Locate the cell with the specified text and output its [X, Y] center coordinate. 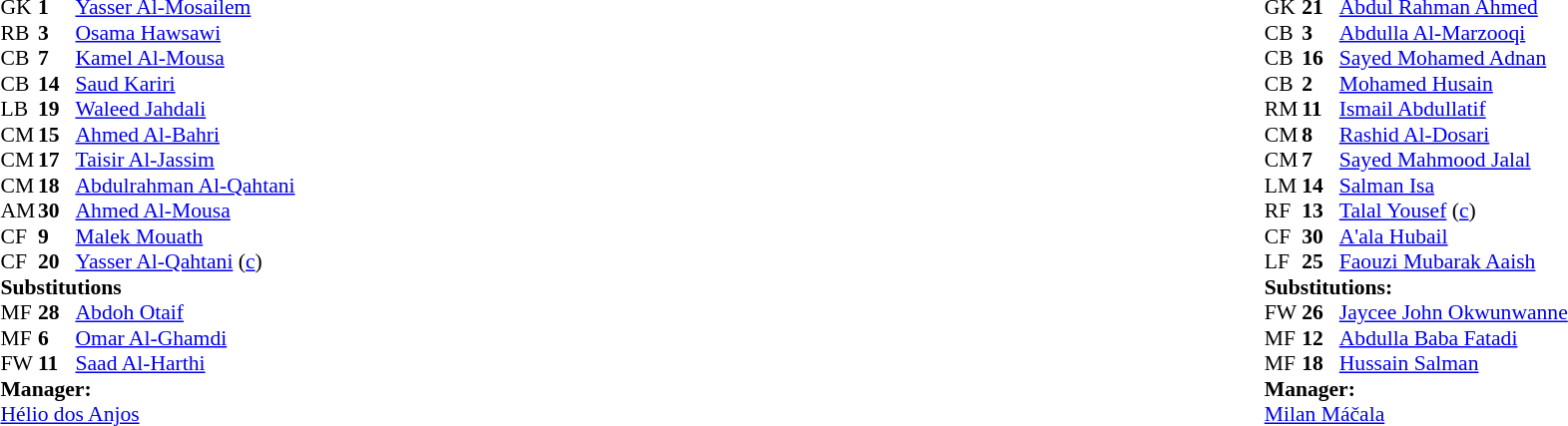
Salman Isa [1453, 186]
AM [19, 211]
20 [57, 262]
RM [1284, 109]
26 [1320, 312]
6 [57, 338]
Malek Mouath [186, 236]
25 [1320, 262]
Taisir Al-Jassim [186, 161]
LM [1284, 186]
Yasser Al-Qahtani (c) [186, 262]
Kamel Al-Mousa [186, 59]
RF [1284, 211]
13 [1320, 211]
Waleed Jahdali [186, 109]
16 [1320, 59]
Ahmed Al-Bahri [186, 135]
8 [1320, 135]
19 [57, 109]
9 [57, 236]
2 [1320, 84]
Mohamed Husain [1453, 84]
Sayed Mahmood Jalal [1453, 161]
Omar Al-Ghamdi [186, 338]
Substitutions: [1416, 287]
Ahmed Al-Mousa [186, 211]
Osama Hawsawi [186, 33]
Jaycee John Okwunwanne [1453, 312]
A'ala Hubail [1453, 236]
Rashid Al-Dosari [1453, 135]
Faouzi Mubarak Aaish [1453, 262]
Talal Yousef (c) [1453, 211]
Hussain Salman [1453, 364]
Abdulrahman Al-Qahtani [186, 186]
28 [57, 312]
17 [57, 161]
Substitutions [148, 287]
LF [1284, 262]
Ismail Abdullatif [1453, 109]
Abdulla Baba Fatadi [1453, 338]
12 [1320, 338]
Saad Al-Harthi [186, 364]
15 [57, 135]
Abdulla Al-Marzooqi [1453, 33]
Saud Kariri [186, 84]
Abdoh Otaif [186, 312]
LB [19, 109]
RB [19, 33]
Sayed Mohamed Adnan [1453, 59]
